Return (x, y) of the center of cell containing provided text 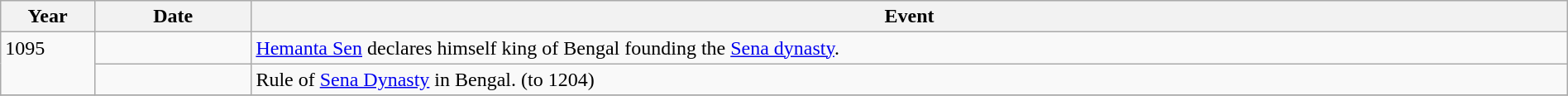
Date (172, 17)
1095 (48, 64)
Year (48, 17)
Event (910, 17)
Hemanta Sen declares himself king of Bengal founding the Sena dynasty. (910, 48)
Rule of Sena Dynasty in Bengal. (to 1204) (910, 79)
